Identify which cell holds the provided text, then report its (X, Y) central coordinate. 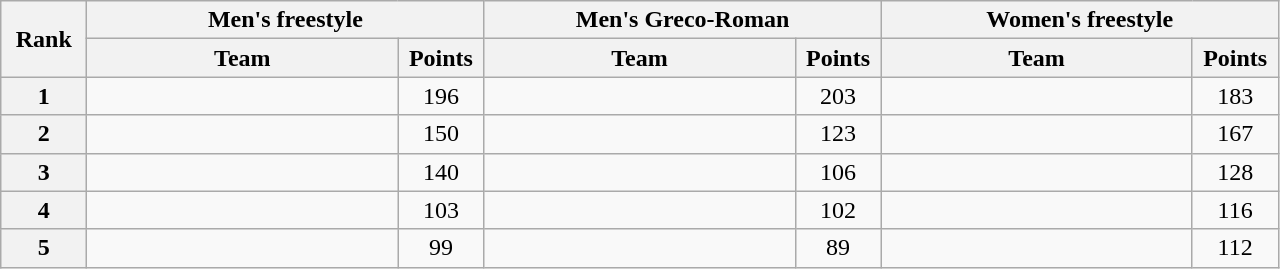
1 (44, 96)
2 (44, 134)
4 (44, 210)
203 (838, 96)
Rank (44, 39)
112 (1235, 248)
103 (441, 210)
106 (838, 172)
167 (1235, 134)
3 (44, 172)
123 (838, 134)
116 (1235, 210)
128 (1235, 172)
140 (441, 172)
Women's freestyle (1080, 20)
150 (441, 134)
Men's freestyle (286, 20)
99 (441, 248)
183 (1235, 96)
5 (44, 248)
102 (838, 210)
196 (441, 96)
89 (838, 248)
Men's Greco-Roman (682, 20)
